From the cell containing the given text, extract its center point as (X, Y) coordinate. 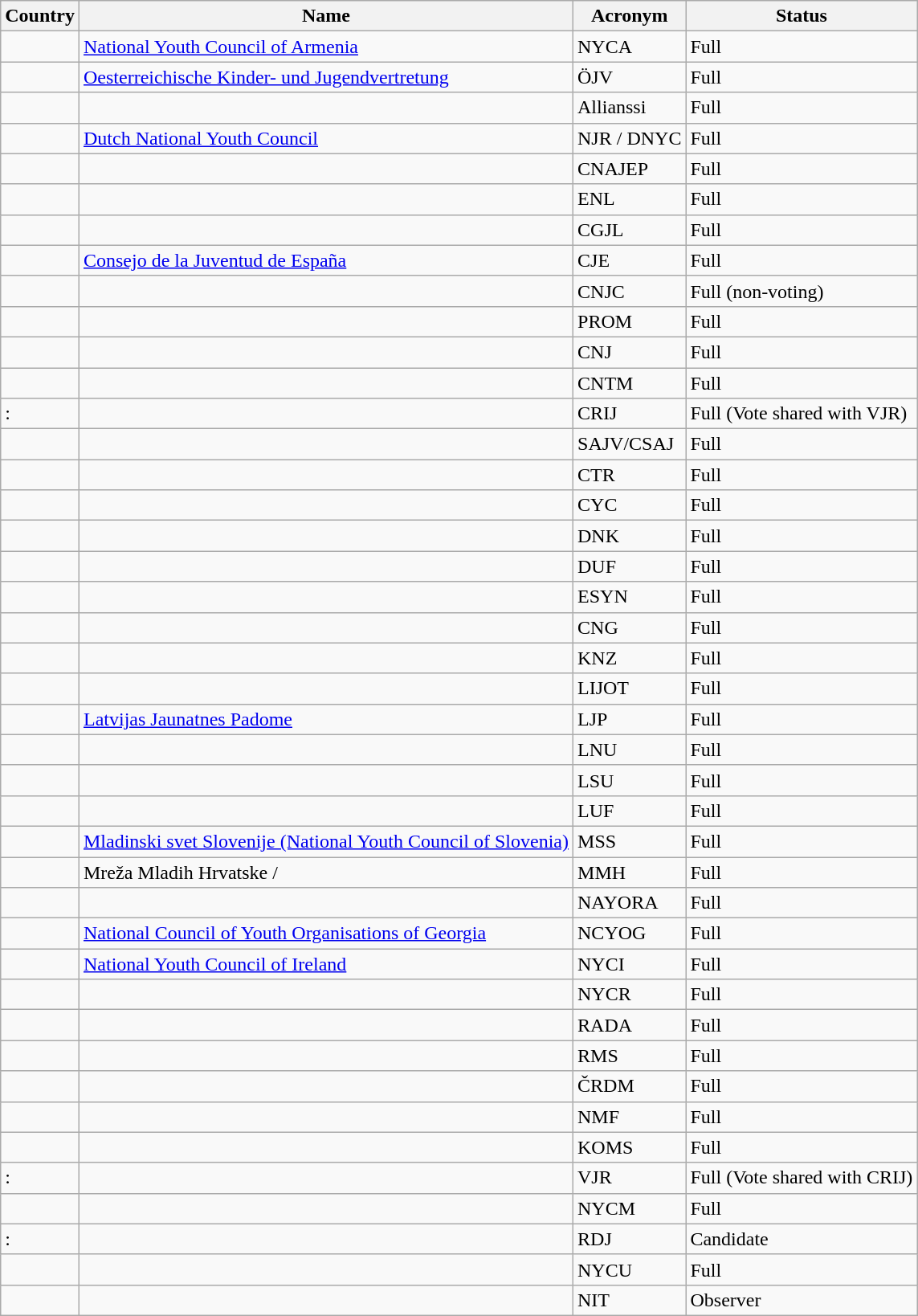
NYCU (630, 1269)
CRIJ (630, 414)
CTR (630, 475)
Oesterreichische Kinder- und Jugendvertretung (326, 77)
CNJC (630, 291)
Candidate (802, 1239)
LJP (630, 719)
MMH (630, 872)
Dutch National Youth Council (326, 138)
SAJV/CSAJ (630, 444)
Mreža Mladih Hrvatske / (326, 872)
National Youth Council of Armenia (326, 47)
ČRDM (630, 1086)
NYCM (630, 1208)
CNTM (630, 383)
Latvijas Jaunatnes Padome (326, 719)
Consejo de la Juventud de España (326, 260)
Full (Vote shared with VJR) (802, 414)
Full (non-voting) (802, 291)
NAYORA (630, 903)
CYC (630, 505)
RADA (630, 1025)
Acronym (630, 16)
NYCA (630, 47)
LIJOT (630, 689)
MSS (630, 841)
Status (802, 16)
Name (326, 16)
CGJL (630, 230)
KNZ (630, 658)
VJR (630, 1178)
Allianssi (630, 108)
DNK (630, 536)
LSU (630, 780)
CJE (630, 260)
NCYOG (630, 934)
RMS (630, 1056)
DUF (630, 566)
NMF (630, 1117)
NYCR (630, 995)
Observer (802, 1300)
CNG (630, 627)
CNAJEP (630, 169)
LUF (630, 811)
RDJ (630, 1239)
CNJ (630, 352)
KOMS (630, 1147)
PROM (630, 321)
ENL (630, 199)
NJR / DNYC (630, 138)
NIT (630, 1300)
Full (Vote shared with CRIJ) (802, 1178)
ESYN (630, 597)
NYCI (630, 964)
LNU (630, 750)
Mladinski svet Slovenije (National Youth Council of Slovenia) (326, 841)
National Youth Council of Ireland (326, 964)
ÖJV (630, 77)
National Council of Youth Organisations of Georgia (326, 934)
Country (40, 16)
